Determine the (X, Y) coordinate at the center of the cell enclosing the given text.  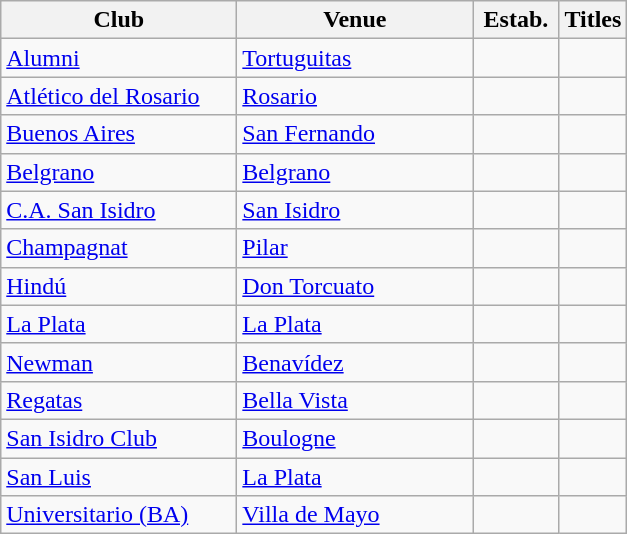
Alumni (119, 58)
San Isidro Club (119, 438)
Universitario (BA) (119, 515)
Titles (593, 20)
Champagnat (119, 248)
Pilar (355, 248)
Hindú (119, 286)
San Luis (119, 477)
Benavídez (355, 362)
Tortuguitas (355, 58)
Bella Vista (355, 400)
Boulogne (355, 438)
Villa de Mayo (355, 515)
Club (119, 20)
San Fernando (355, 134)
Buenos Aires (119, 134)
Atlético del Rosario (119, 96)
Rosario (355, 96)
Don Torcuato (355, 286)
Regatas (119, 400)
Venue (355, 20)
San Isidro (355, 210)
Estab. (516, 20)
Newman (119, 362)
C.A. San Isidro (119, 210)
